For the text-containing cell, return its midpoint in (x, y) coordinate format. 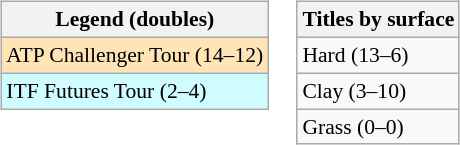
Titles by surface (378, 20)
Hard (13–6) (378, 55)
Grass (0–0) (378, 127)
Legend (doubles) (134, 20)
ITF Futures Tour (2–4) (134, 91)
ATP Challenger Tour (14–12) (134, 55)
Clay (3–10) (378, 91)
